Return the (x, y) coordinate for the center point of the cell that contains the specified text.  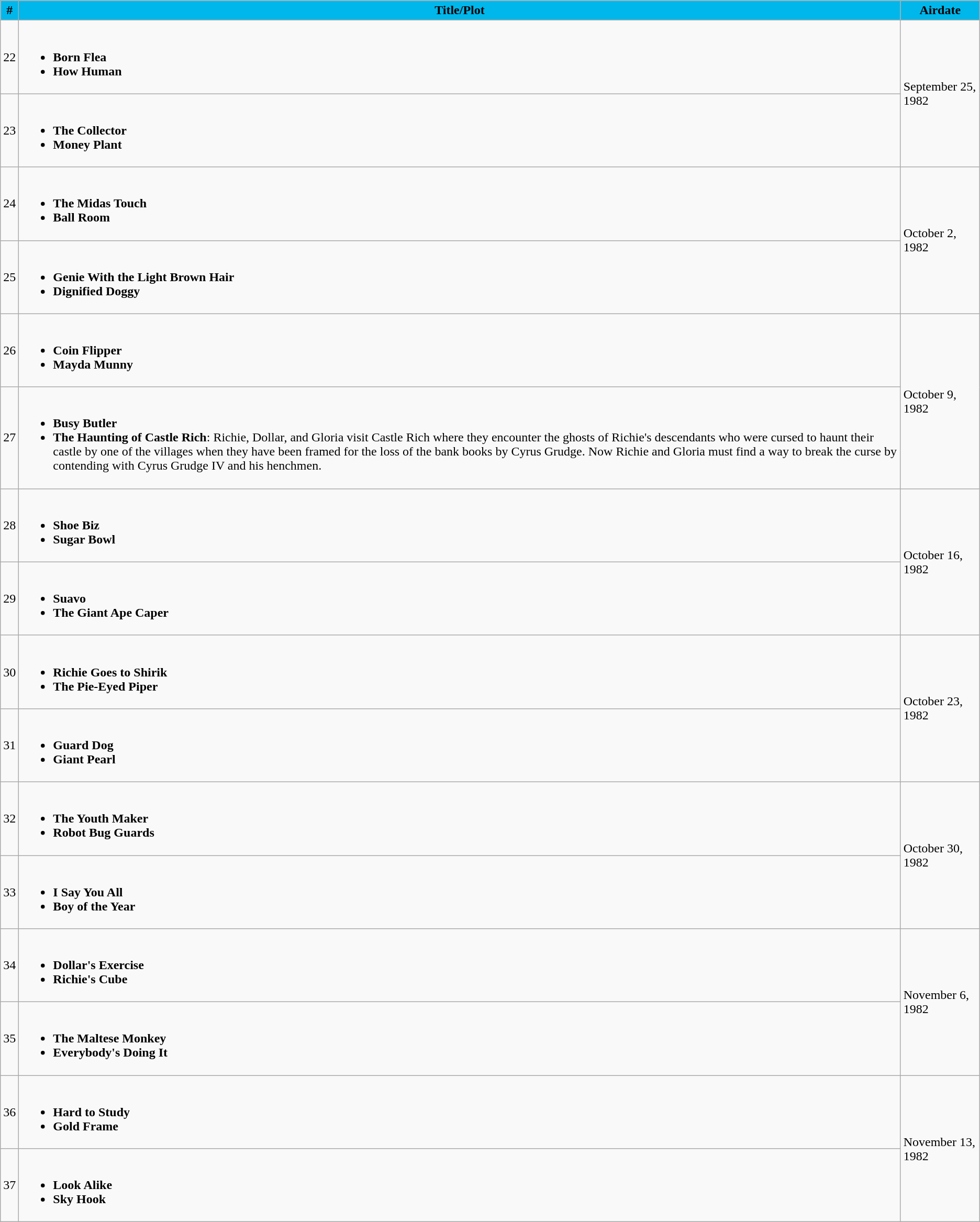
32 (9, 818)
October 23, 1982 (940, 708)
The Maltese MonkeyEverybody's Doing It (460, 1039)
25 (9, 277)
29 (9, 598)
Airdate (940, 10)
Coin FlipperMayda Munny (460, 350)
October 30, 1982 (940, 855)
37 (9, 1185)
30 (9, 672)
September 25, 1982 (940, 94)
22 (9, 57)
# (9, 10)
SuavoThe Giant Ape Caper (460, 598)
The CollectorMoney Plant (460, 130)
33 (9, 892)
Title/Plot (460, 10)
Richie Goes to ShirikThe Pie-Eyed Piper (460, 672)
34 (9, 965)
Genie With the Light Brown HairDignified Doggy (460, 277)
The Youth MakerRobot Bug Guards (460, 818)
Born FleaHow Human (460, 57)
Dollar's ExerciseRichie's Cube (460, 965)
Shoe BizSugar Bowl (460, 525)
24 (9, 204)
31 (9, 745)
November 6, 1982 (940, 1002)
36 (9, 1112)
23 (9, 130)
Hard to StudyGold Frame (460, 1112)
35 (9, 1039)
I Say You AllBoy of the Year (460, 892)
November 13, 1982 (940, 1149)
October 16, 1982 (940, 562)
The Midas TouchBall Room (460, 204)
October 9, 1982 (940, 401)
27 (9, 438)
26 (9, 350)
October 2, 1982 (940, 240)
Guard DogGiant Pearl (460, 745)
28 (9, 525)
Look AlikeSky Hook (460, 1185)
